Capture the cell that displays the provided text and extract its (X, Y) central coordinate. 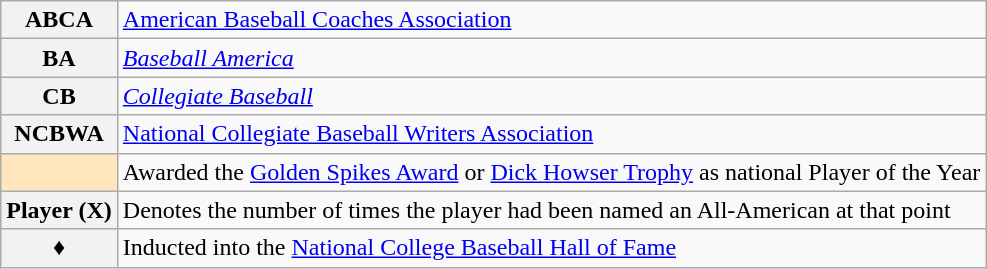
Denotes the number of times the player had been named an All-American at that point (552, 210)
American Baseball Coaches Association (552, 20)
ABCA (60, 20)
Baseball America (552, 58)
Awarded the Golden Spikes Award or Dick Howser Trophy as national Player of the Year (552, 172)
BA (60, 58)
Player (X) (60, 210)
Inducted into the National College Baseball Hall of Fame (552, 248)
NCBWA (60, 134)
CB (60, 96)
National Collegiate Baseball Writers Association (552, 134)
♦ (60, 248)
Collegiate Baseball (552, 96)
